Return the [X, Y] coordinate for the center point of the cell that contains the specified text.  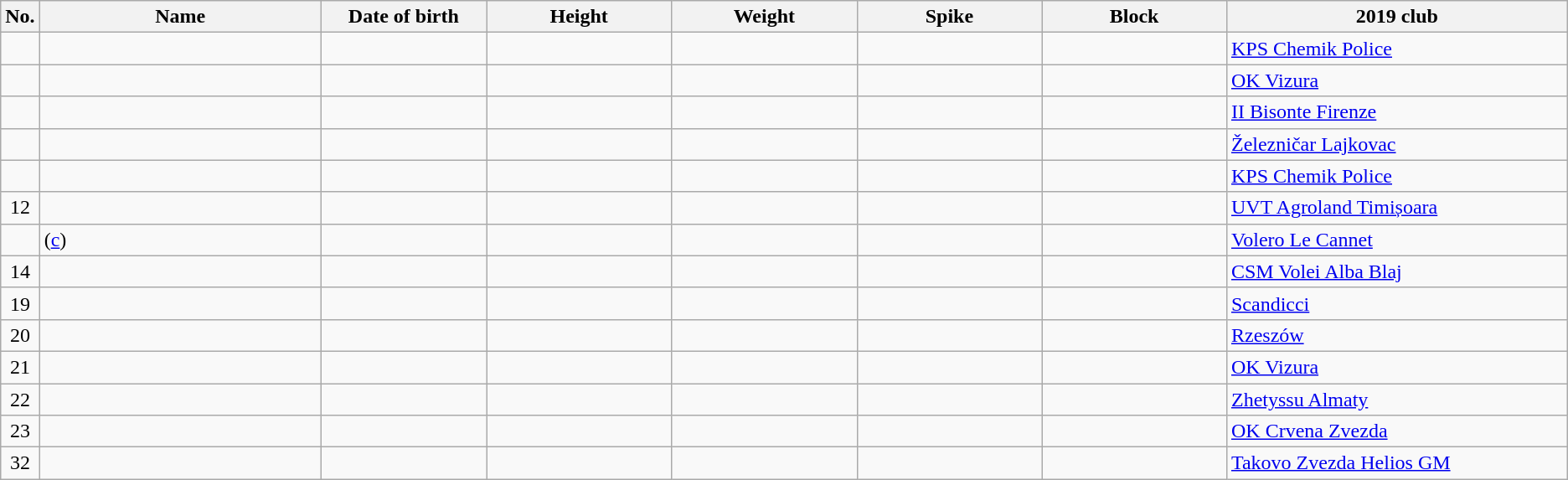
Weight [764, 17]
Height [580, 17]
Volero Le Cannet [1397, 240]
UVT Agroland Timișoara [1397, 208]
II Bisonte Firenze [1397, 112]
Takovo Zvezda Helios GM [1397, 463]
OK Crvena Zvezda [1397, 431]
22 [20, 400]
Name [180, 17]
Scandicci [1397, 303]
Rzeszów [1397, 335]
Zhetyssu Almaty [1397, 400]
14 [20, 271]
21 [20, 367]
Block [1134, 17]
19 [20, 303]
Železničar Lajkovac [1397, 144]
32 [20, 463]
2019 club [1397, 17]
Date of birth [404, 17]
Spike [950, 17]
12 [20, 208]
CSM Volei Alba Blaj [1397, 271]
(c) [180, 240]
No. [20, 17]
20 [20, 335]
23 [20, 431]
